Pinpoint the cell where the given text exists, returning its [x, y] midpoint coordinate. 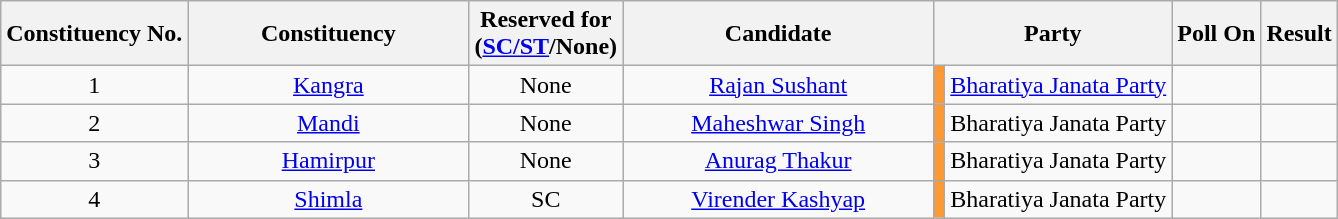
Virender Kashyap [778, 199]
Maheshwar Singh [778, 123]
Constituency [328, 34]
Anurag Thakur [778, 161]
3 [94, 161]
Poll On [1216, 34]
1 [94, 85]
Rajan Sushant [778, 85]
Constituency No. [94, 34]
Reserved for(SC/ST/None) [546, 34]
Hamirpur [328, 161]
Party [1053, 34]
Candidate [778, 34]
SC [546, 199]
2 [94, 123]
4 [94, 199]
Kangra [328, 85]
Mandi [328, 123]
Result [1299, 34]
Shimla [328, 199]
